Scan for the cell matching the given text and deliver its [x, y] coordinate at center. 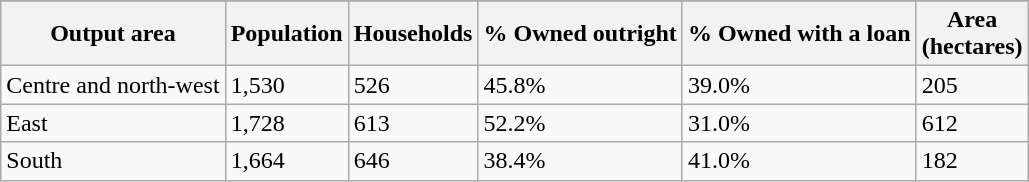
East [113, 123]
39.0% [799, 85]
41.0% [799, 161]
612 [972, 123]
1,728 [286, 123]
613 [413, 123]
182 [972, 161]
% Owned with a loan [799, 34]
Population [286, 34]
Centre and north-west [113, 85]
Area(hectares) [972, 34]
38.4% [580, 161]
205 [972, 85]
52.2% [580, 123]
31.0% [799, 123]
1,530 [286, 85]
45.8% [580, 85]
646 [413, 161]
South [113, 161]
1,664 [286, 161]
Households [413, 34]
526 [413, 85]
Output area [113, 34]
% Owned outright [580, 34]
